Provide the (X, Y) coordinate of the cell's center where the given text is located.  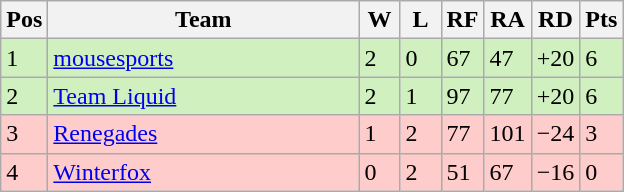
−16 (556, 172)
Winterfox (204, 172)
−24 (556, 134)
RA (508, 20)
Pts (602, 20)
101 (508, 134)
mousesports (204, 58)
L (420, 20)
Team Liquid (204, 96)
RD (556, 20)
51 (462, 172)
Team (204, 20)
RF (462, 20)
Renegades (204, 134)
4 (24, 172)
47 (508, 58)
Pos (24, 20)
W (380, 20)
97 (462, 96)
